Return (X, Y) of the center of cell containing provided text 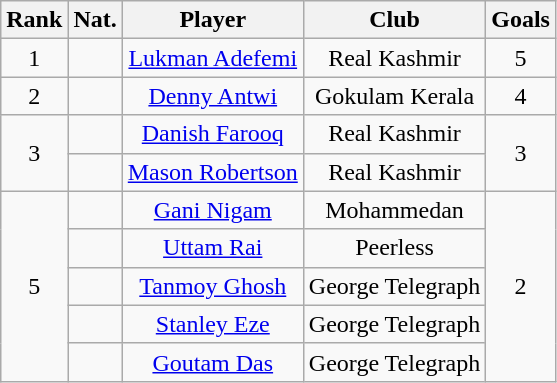
Lukman Adefemi (212, 58)
1 (34, 58)
Tanmoy Ghosh (212, 286)
Mason Robertson (212, 172)
4 (521, 96)
Goutam Das (212, 362)
Club (394, 20)
Danish Farooq (212, 134)
Goals (521, 20)
Mohammedan (394, 210)
Uttam Rai (212, 248)
Denny Antwi (212, 96)
Gokulam Kerala (394, 96)
Player (212, 20)
Stanley Eze (212, 324)
Peerless (394, 248)
Rank (34, 20)
Gani Nigam (212, 210)
Nat. (95, 20)
